Return [X, Y] of the center of cell containing provided text 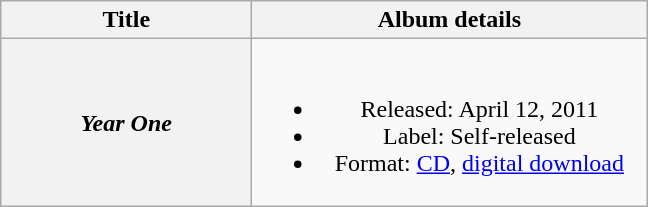
Released: April 12, 2011Label: Self-releasedFormat: CD, digital download [450, 122]
Album details [450, 20]
Title [126, 20]
Year One [126, 122]
